Locate the cell with the specified text and output its (x, y) center coordinate. 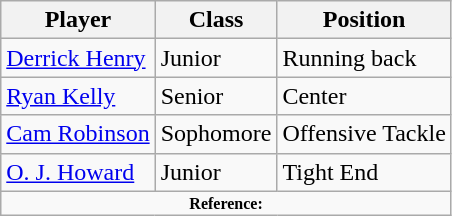
Running back (364, 58)
Tight End (364, 172)
Senior (216, 96)
O. J. Howard (78, 172)
Sophomore (216, 134)
Position (364, 20)
Class (216, 20)
Ryan Kelly (78, 96)
Center (364, 96)
Reference: (226, 203)
Derrick Henry (78, 58)
Offensive Tackle (364, 134)
Cam Robinson (78, 134)
Player (78, 20)
